Find where the given text appears and provide that cell's center as [X, Y] coordinate. 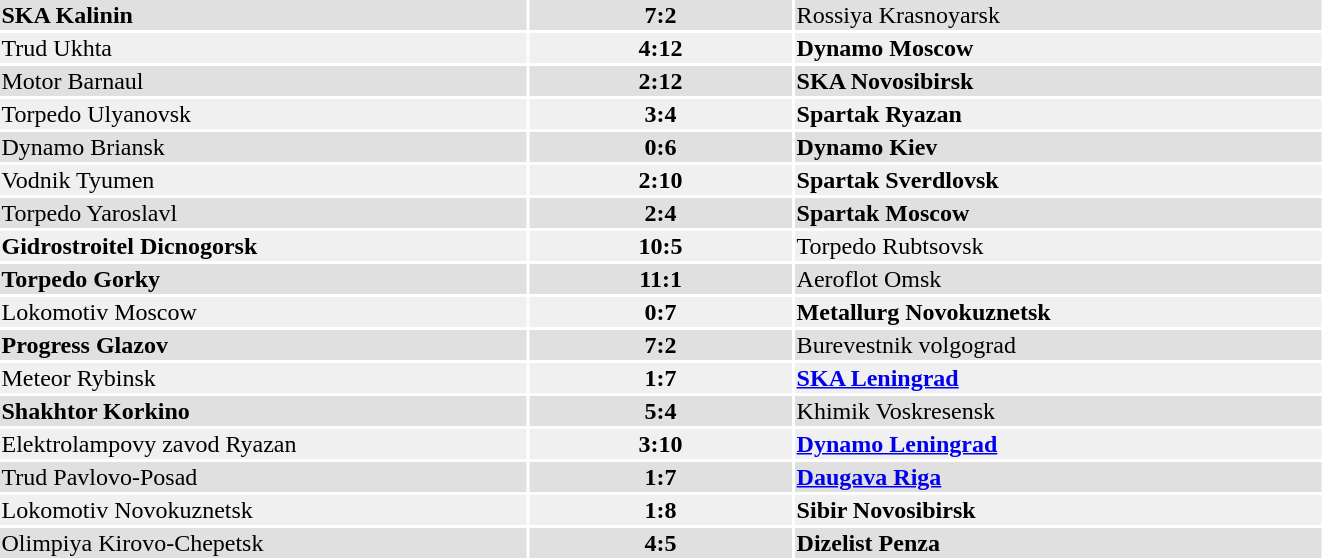
Metallurg Novokuznetsk [1058, 312]
1:8 [660, 510]
Gidrostroitel Dicnogorsk [263, 246]
5:4 [660, 411]
2:4 [660, 213]
Daugava Riga [1058, 477]
Torpedo Ulyanovsk [263, 114]
Torpedo Gorky [263, 279]
Dynamo Leningrad [1058, 444]
Khimik Voskresensk [1058, 411]
SKA Kalinin [263, 15]
3:10 [660, 444]
2:10 [660, 180]
Sibir Novosibirsk [1058, 510]
11:1 [660, 279]
4:12 [660, 48]
Motor Barnaul [263, 81]
Trud Pavlovo-Posad [263, 477]
Spartak Moscow [1058, 213]
Spartak Sverdlovsk [1058, 180]
Dynamo Moscow [1058, 48]
Shakhtor Korkino [263, 411]
Dizelist Penza [1058, 543]
Elektrolampovy zavod Ryazan [263, 444]
10:5 [660, 246]
Torpedo Yaroslavl [263, 213]
Dynamo Kiev [1058, 147]
Spartak Ryazan [1058, 114]
Olimpiya Kirovo-Chepetsk [263, 543]
Lokomotiv Novokuznetsk [263, 510]
Lokomotiv Moscow [263, 312]
Vodnik Tyumen [263, 180]
SKA Novosibirsk [1058, 81]
2:12 [660, 81]
0:7 [660, 312]
3:4 [660, 114]
Meteor Rybinsk [263, 378]
Burevestnik volgograd [1058, 345]
Dynamo Briansk [263, 147]
Aeroflot Omsk [1058, 279]
Trud Ukhta [263, 48]
Progress Glazov [263, 345]
Rossiya Krasnoyarsk [1058, 15]
4:5 [660, 543]
Torpedo Rubtsovsk [1058, 246]
0:6 [660, 147]
SKA Leningrad [1058, 378]
